Find where the given text appears and provide that cell's center as [X, Y] coordinate. 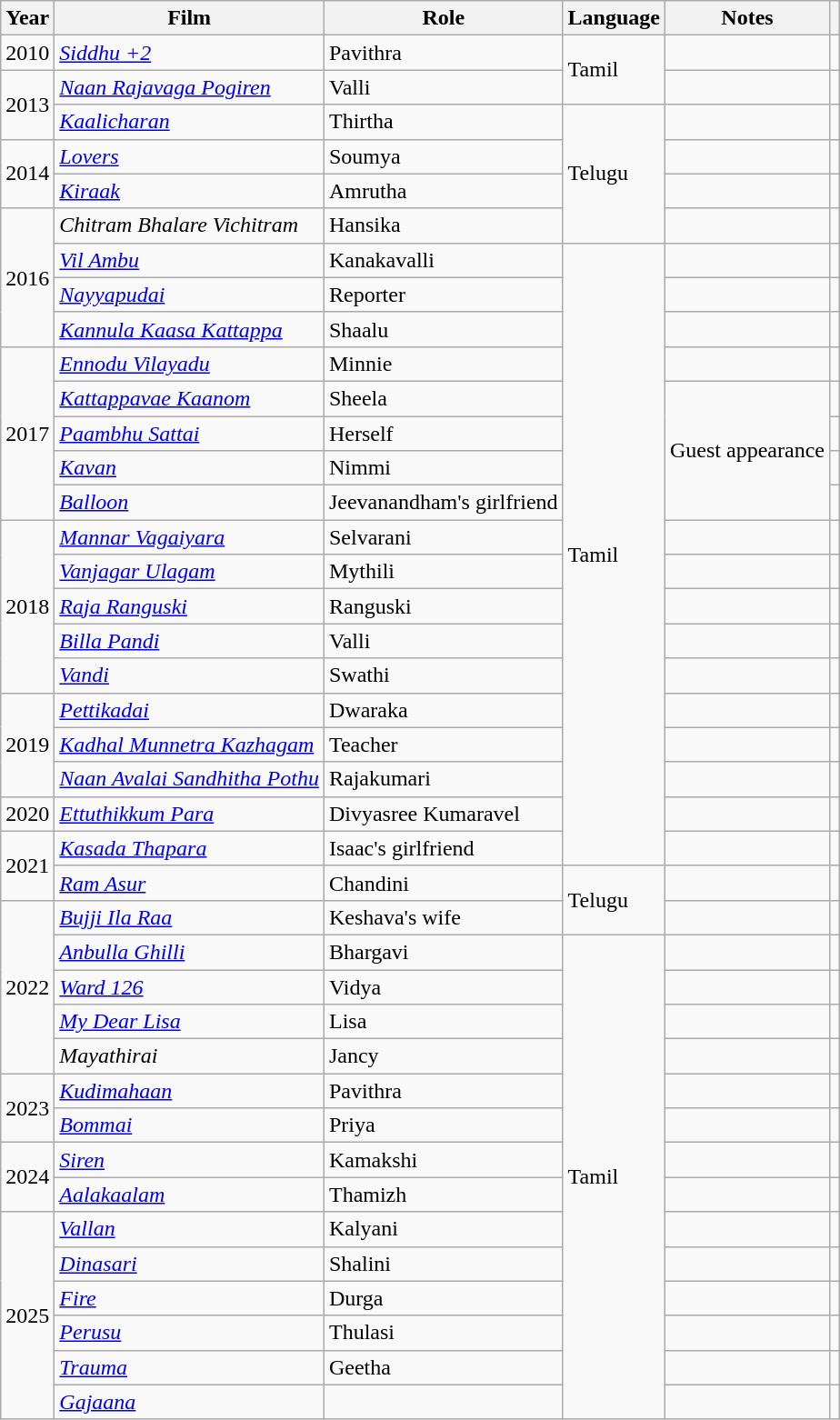
Bujji Ila Raa [189, 917]
Bommai [189, 1125]
Soumya [444, 156]
Kanakavalli [444, 260]
Dinasari [189, 1264]
Priya [444, 1125]
Kamakshi [444, 1160]
Durga [444, 1298]
Nimmi [444, 468]
Thamizh [444, 1195]
Sheela [444, 398]
Jancy [444, 1056]
Pettikadai [189, 710]
Minnie [444, 364]
Kudimahaan [189, 1091]
Role [444, 18]
Kasada Thapara [189, 848]
Geetha [444, 1367]
Nayyapudai [189, 295]
Notes [747, 18]
Naan Avalai Sandhitha Pothu [189, 779]
Guest appearance [747, 450]
Film [189, 18]
Chitram Bhalare Vichitram [189, 225]
Trauma [189, 1367]
Anbulla Ghilli [189, 952]
2024 [27, 1177]
Rajakumari [444, 779]
Reporter [444, 295]
Thulasi [444, 1333]
2014 [27, 174]
2013 [27, 105]
Siren [189, 1160]
Ram Asur [189, 883]
2019 [27, 745]
Shaalu [444, 329]
Lisa [444, 1022]
Billa Pandi [189, 641]
Kannula Kaasa Kattappa [189, 329]
Teacher [444, 745]
Kaalicharan [189, 122]
Vidya [444, 986]
Selvarani [444, 537]
Gajaana [189, 1402]
2018 [27, 606]
Mythili [444, 572]
Shalini [444, 1264]
Ettuthikkum Para [189, 814]
Bhargavi [444, 952]
2010 [27, 53]
Ward 126 [189, 986]
Kavan [189, 468]
Dwaraka [444, 710]
Paambhu Sattai [189, 434]
Language [614, 18]
2020 [27, 814]
Naan Rajavaga Pogiren [189, 87]
Herself [444, 434]
2016 [27, 277]
Kadhal Munnetra Kazhagam [189, 745]
Divyasree Kumaravel [444, 814]
Vanjagar Ulagam [189, 572]
2017 [27, 433]
Balloon [189, 503]
Siddhu +2 [189, 53]
Vil Ambu [189, 260]
Ranguski [444, 606]
Hansika [444, 225]
Jeevanandham's girlfriend [444, 503]
Kiraak [189, 191]
Vallan [189, 1229]
Ennodu Vilayadu [189, 364]
2021 [27, 865]
Swathi [444, 675]
Kattappavae Kaanom [189, 398]
Isaac's girlfriend [444, 848]
Year [27, 18]
Mayathirai [189, 1056]
Fire [189, 1298]
Mannar Vagaiyara [189, 537]
Aalakaalam [189, 1195]
My Dear Lisa [189, 1022]
Raja Ranguski [189, 606]
Thirtha [444, 122]
Kalyani [444, 1229]
2023 [27, 1108]
Lovers [189, 156]
Vandi [189, 675]
2025 [27, 1315]
Perusu [189, 1333]
Chandini [444, 883]
Amrutha [444, 191]
2022 [27, 986]
Keshava's wife [444, 917]
